Detect which cell encompasses the target text, then output its (X, Y) center coordinate. 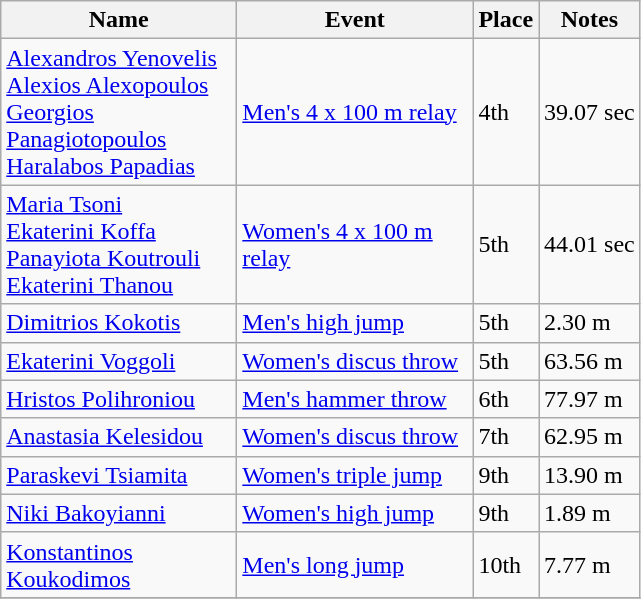
Maria TsoniEkaterini KoffaPanayiota KoutrouliEkaterini Thanou (119, 244)
Event (355, 20)
63.56 m (590, 361)
4th (506, 112)
7.77 m (590, 564)
Anastasia Kelesidou (119, 437)
Men's long jump (355, 564)
13.90 m (590, 475)
Women's high jump (355, 513)
Notes (590, 20)
Men's hammer throw (355, 399)
Women's 4 x 100 m relay (355, 244)
Dimitrios Kokotis (119, 323)
Women's triple jump (355, 475)
Alexandros YenovelisAlexios AlexopoulosGeorgios PanagiotopoulosHaralabos Papadias (119, 112)
Niki Bakoyianni (119, 513)
77.97 m (590, 399)
Men's high jump (355, 323)
62.95 m (590, 437)
Men's 4 x 100 m relay (355, 112)
Place (506, 20)
Hristos Polihroniou (119, 399)
1.89 m (590, 513)
6th (506, 399)
10th (506, 564)
Paraskevi Tsiamita (119, 475)
Ekaterini Voggoli (119, 361)
Konstantinos Koukodimos (119, 564)
44.01 sec (590, 244)
39.07 sec (590, 112)
2.30 m (590, 323)
Name (119, 20)
7th (506, 437)
